For the text-containing cell, return its midpoint in (X, Y) coordinate format. 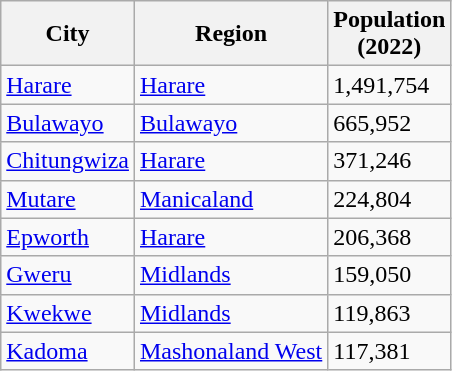
665,952 (390, 123)
Chitungwiza (68, 161)
1,491,754 (390, 85)
117,381 (390, 351)
Population(2022) (390, 34)
Kadoma (68, 351)
Kwekwe (68, 313)
Epworth (68, 237)
Manicaland (230, 199)
159,050 (390, 275)
371,246 (390, 161)
Region (230, 34)
City (68, 34)
224,804 (390, 199)
Mashonaland West (230, 351)
206,368 (390, 237)
Gweru (68, 275)
Mutare (68, 199)
119,863 (390, 313)
